Pinpoint the cell where the given text exists, returning its [X, Y] midpoint coordinate. 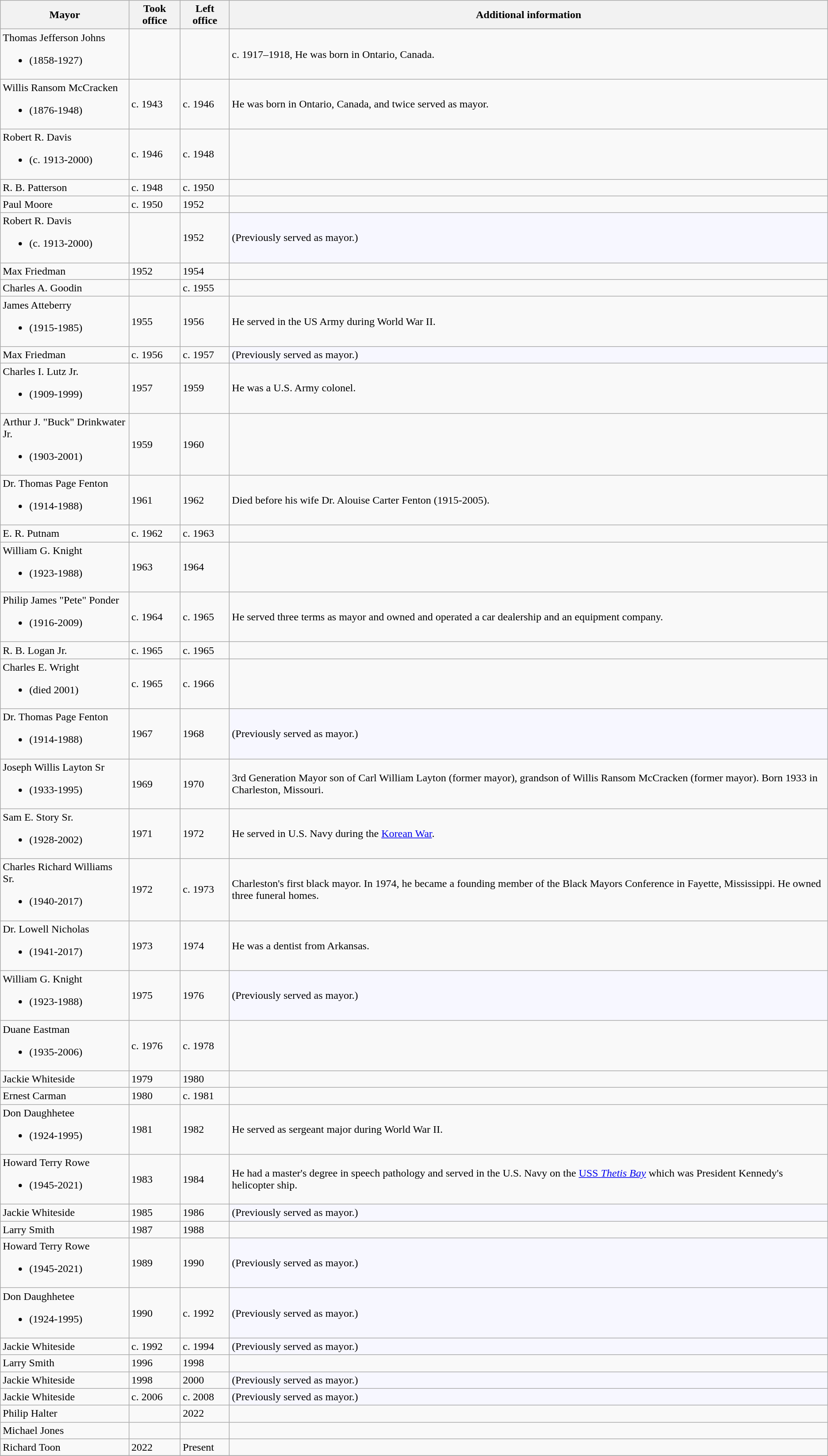
He served three terms as mayor and owned and operated a car dealership and an equipment company. [529, 617]
E. R. Putnam [65, 534]
c. 2008 [205, 1397]
Died before his wife Dr. Alouise Carter Fenton (1915-2005). [529, 501]
1955 [155, 321]
1960 [205, 444]
Michael Jones [65, 1430]
1954 [205, 271]
c. 1994 [205, 1346]
He had a master's degree in speech pathology and served in the U.S. Navy on the USS Thetis Bay which was President Kennedy's helicopter ship. [529, 1180]
c. 1917–1918, He was born in Ontario, Canada. [529, 54]
James Atteberry(1915-1985) [65, 321]
Paul Moore [65, 204]
Dr. Lowell Nicholas(1941-2017) [65, 945]
c. 1976 [155, 1045]
c. 1963 [205, 534]
1967 [155, 734]
1986 [205, 1213]
Charles A. Goodin [65, 288]
Took office [155, 15]
1964 [205, 567]
Richard Toon [65, 1447]
1987 [155, 1230]
1956 [205, 321]
c. 1973 [205, 890]
Willis Ransom McCracken(1876-1948) [65, 104]
Additional information [529, 15]
1982 [205, 1129]
1968 [205, 734]
c. 2006 [155, 1397]
1963 [155, 567]
Arthur J. "Buck" Drinkwater Jr.(1903-2001) [65, 444]
Present [205, 1447]
c. 1962 [155, 534]
Philip Halter [65, 1414]
He served as sergeant major during World War II. [529, 1129]
R. B. Logan Jr. [65, 650]
Duane Eastman(1935-2006) [65, 1045]
Mayor [65, 15]
Philip James "Pete" Ponder(1916-2009) [65, 617]
He was a U.S. Army colonel. [529, 388]
Charles E. Wright(died 2001) [65, 684]
c. 1956 [155, 355]
c. 1943 [155, 104]
c. 1957 [205, 355]
2000 [205, 1380]
1981 [155, 1129]
1974 [205, 945]
1984 [205, 1180]
1973 [155, 945]
He served in U.S. Navy during the Korean War. [529, 834]
Charles I. Lutz Jr.(1909-1999) [65, 388]
c. 1955 [205, 288]
1979 [155, 1079]
Thomas Jefferson Johns(1858-1927) [65, 54]
Left office [205, 15]
c. 1966 [205, 684]
1957 [155, 388]
He was a dentist from Arkansas. [529, 945]
Joseph Willis Layton Sr(1933-1995) [65, 783]
He served in the US Army during World War II. [529, 321]
Sam E. Story Sr.(1928-2002) [65, 834]
1983 [155, 1180]
1976 [205, 996]
1988 [205, 1230]
1989 [155, 1263]
Charles Richard Williams Sr.(1940-2017) [65, 890]
1996 [155, 1363]
1961 [155, 501]
1985 [155, 1213]
R. B. Patterson [65, 187]
1971 [155, 834]
1969 [155, 783]
c. 1981 [205, 1096]
1962 [205, 501]
c. 1978 [205, 1045]
Ernest Carman [65, 1096]
1970 [205, 783]
c. 1964 [155, 617]
1975 [155, 996]
He was born in Ontario, Canada, and twice served as mayor. [529, 104]
